For the text-containing cell, return its midpoint in (x, y) coordinate format. 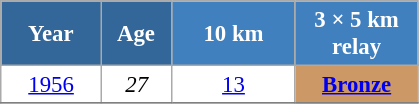
Age (136, 34)
Bronze (356, 85)
1956 (52, 85)
10 km (234, 34)
Year (52, 34)
3 × 5 km relay (356, 34)
13 (234, 85)
27 (136, 85)
